Return [X, Y] of the center of cell containing provided text 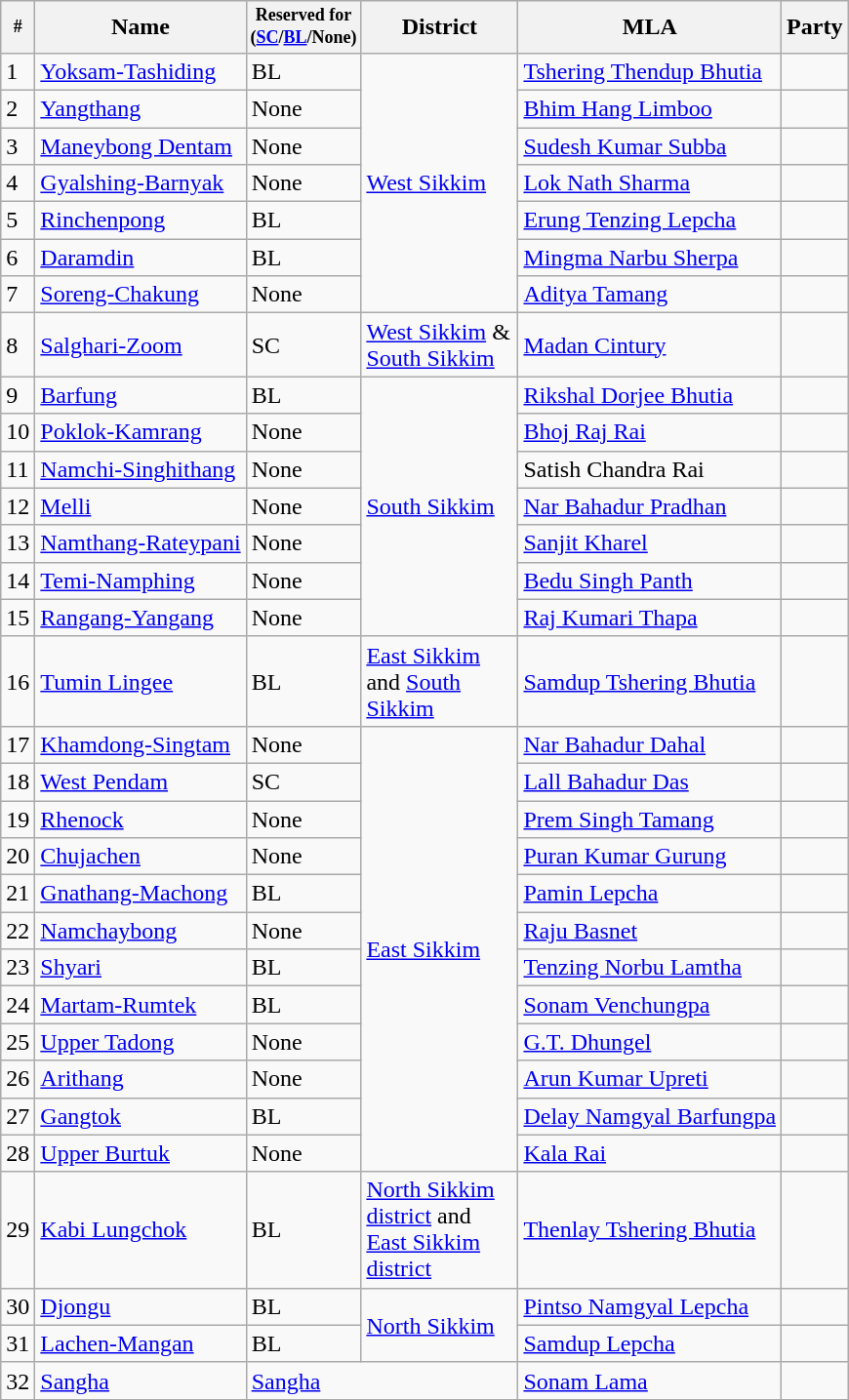
32 [18, 1380]
10 [18, 432]
Tenzing Norbu Lamtha [650, 968]
Raju Basnet [650, 931]
28 [18, 1153]
Chujachen [141, 857]
South Sikkim [439, 506]
Samdup Lepcha [650, 1343]
Party [815, 27]
West Pendam [141, 781]
22 [18, 931]
19 [18, 820]
Sonam Venchungpa [650, 1005]
North Sikkim [439, 1325]
Djongu [141, 1306]
Prem Singh Tamang [650, 820]
Salghari-Zoom [141, 345]
Upper Tadong [141, 1042]
West Sikkim & South Sikkim [439, 345]
Puran Kumar Gurung [650, 857]
Shyari [141, 968]
Sonam Lama [650, 1380]
Pamin Lepcha [650, 894]
Rangang-Yangang [141, 618]
Upper Burtuk [141, 1153]
30 [18, 1306]
Namchaybong [141, 931]
Lachen-Mangan [141, 1343]
Arun Kumar Upreti [650, 1079]
20 [18, 857]
27 [18, 1116]
31 [18, 1343]
Rikshal Dorjee Bhutia [650, 395]
7 [18, 295]
East Sikkim and South Sikkim [439, 681]
Nar Bahadur Dahal [650, 744]
24 [18, 1005]
16 [18, 681]
Rhenock [141, 820]
Namchi-Singhithang [141, 469]
8 [18, 345]
Soreng-Chakung [141, 295]
4 [18, 183]
Gyalshing-Barnyak [141, 183]
Lall Bahadur Das [650, 781]
East Sikkim [439, 948]
West Sikkim [439, 182]
Martam-Rumtek [141, 1005]
18 [18, 781]
Reserved for(SC/BL/None) [303, 27]
6 [18, 258]
Kabi Lungchok [141, 1229]
23 [18, 968]
Temi-Namphing [141, 580]
1 [18, 71]
Lok Nath Sharma [650, 183]
5 [18, 220]
Gangtok [141, 1116]
26 [18, 1079]
Melli [141, 506]
Name [141, 27]
Barfung [141, 395]
Arithang [141, 1079]
Satish Chandra Rai [650, 469]
North Sikkim district and East Sikkim district [439, 1229]
Rinchenpong [141, 220]
25 [18, 1042]
Samdup Tshering Bhutia [650, 681]
Bhoj Raj Rai [650, 432]
Sanjit Kharel [650, 543]
Bedu Singh Panth [650, 580]
15 [18, 618]
Namthang-Rateypani [141, 543]
Tumin Lingee [141, 681]
Delay Namgyal Barfungpa [650, 1116]
Sudesh Kumar Subba [650, 146]
17 [18, 744]
Tshering Thendup Bhutia [650, 71]
Mingma Narbu Sherpa [650, 258]
Daramdin [141, 258]
Yangthang [141, 108]
Khamdong-Singtam [141, 744]
21 [18, 894]
29 [18, 1229]
13 [18, 543]
Thenlay Tshering Bhutia [650, 1229]
Erung Tenzing Lepcha [650, 220]
Nar Bahadur Pradhan [650, 506]
Gnathang-Machong [141, 894]
Aditya Tamang [650, 295]
Kala Rai [650, 1153]
12 [18, 506]
Bhim Hang Limboo [650, 108]
14 [18, 580]
Maneybong Dentam [141, 146]
District [439, 27]
2 [18, 108]
Poklok-Kamrang [141, 432]
G.T. Dhungel [650, 1042]
11 [18, 469]
3 [18, 146]
Yoksam-Tashiding [141, 71]
Raj Kumari Thapa [650, 618]
MLA [650, 27]
# [18, 27]
Madan Cintury [650, 345]
9 [18, 395]
Pintso Namgyal Lepcha [650, 1306]
